Scan for the cell matching the given text and deliver its [X, Y] coordinate at center. 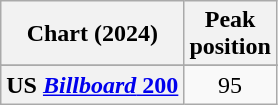
US Billboard 200 [92, 85]
Chart (2024) [92, 34]
Peakposition [230, 34]
95 [230, 85]
